Pinpoint the cell where the given text exists, returning its [X, Y] midpoint coordinate. 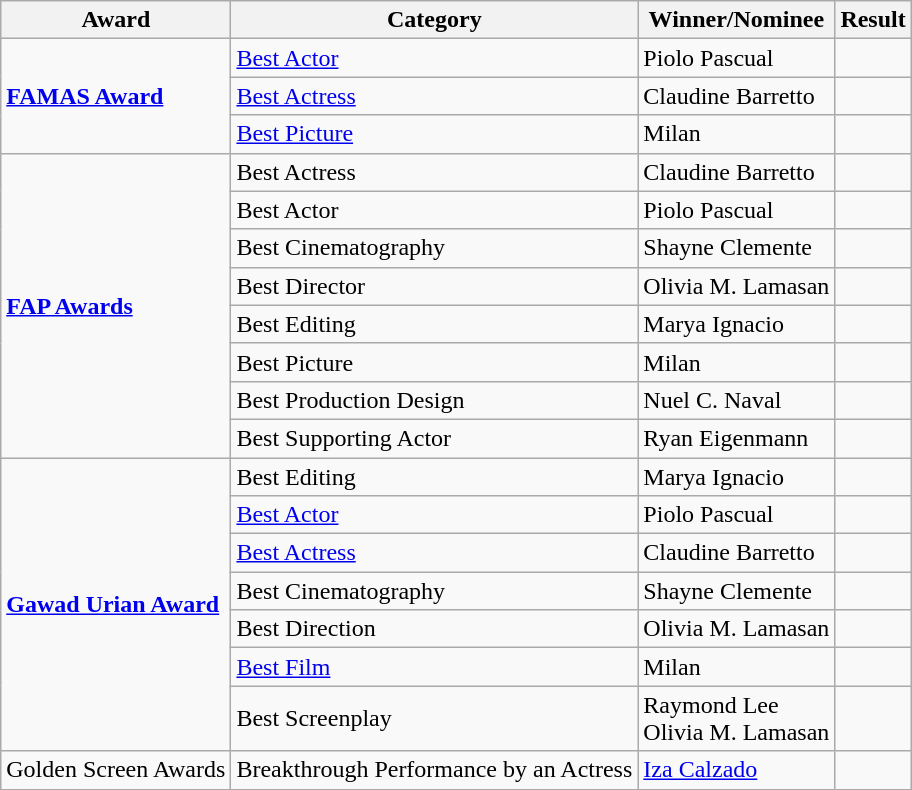
Winner/Nominee [736, 20]
Category [434, 20]
Best Film [434, 667]
Gawad Urian Award [116, 604]
Best Director [434, 286]
FAMAS Award [116, 96]
Nuel C. Naval [736, 400]
Result [873, 20]
Best Direction [434, 629]
Breakthrough Performance by an Actress [434, 770]
Golden Screen Awards [116, 770]
Best Production Design [434, 400]
Iza Calzado [736, 770]
Ryan Eigenmann [736, 438]
Raymond LeeOlivia M. Lamasan [736, 718]
Best Screenplay [434, 718]
Best Supporting Actor [434, 438]
FAP Awards [116, 305]
Award [116, 20]
